Return [X, Y] of the center of cell containing provided text 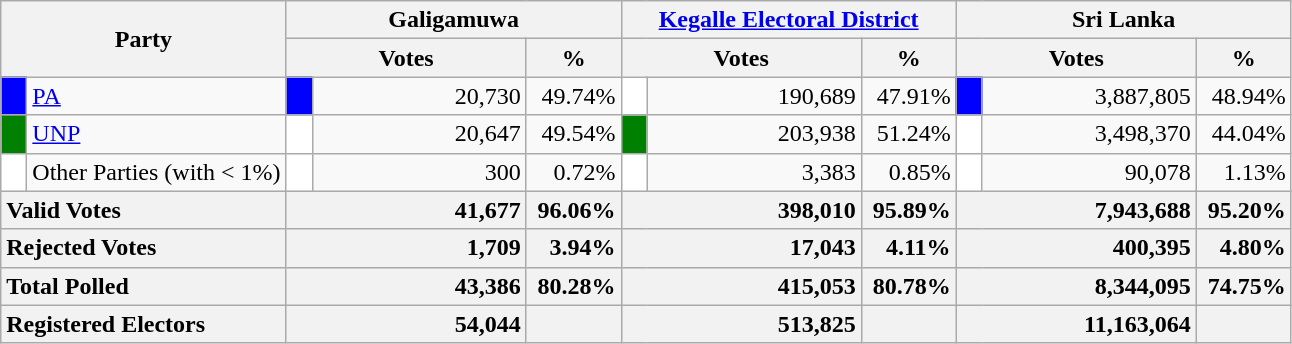
74.75% [1244, 286]
48.94% [1244, 96]
Valid Votes [144, 210]
Total Polled [144, 286]
3,887,805 [1089, 96]
54,044 [406, 324]
80.28% [574, 286]
11,163,064 [1076, 324]
90,078 [1089, 172]
49.74% [574, 96]
41,677 [406, 210]
44.04% [1244, 134]
0.85% [908, 172]
Rejected Votes [144, 248]
20,730 [419, 96]
UNP [156, 134]
80.78% [908, 286]
96.06% [574, 210]
17,043 [741, 248]
95.89% [908, 210]
49.54% [574, 134]
20,647 [419, 134]
8,344,095 [1076, 286]
7,943,688 [1076, 210]
51.24% [908, 134]
190,689 [754, 96]
300 [419, 172]
Kegalle Electoral District [788, 20]
3,498,370 [1089, 134]
513,825 [741, 324]
3,383 [754, 172]
0.72% [574, 172]
400,395 [1076, 248]
3.94% [574, 248]
Registered Electors [144, 324]
4.11% [908, 248]
95.20% [1244, 210]
4.80% [1244, 248]
1.13% [1244, 172]
203,938 [754, 134]
43,386 [406, 286]
Other Parties (with < 1%) [156, 172]
47.91% [908, 96]
Galigamuwa [454, 20]
415,053 [741, 286]
PA [156, 96]
Party [144, 39]
Sri Lanka [1124, 20]
398,010 [741, 210]
1,709 [406, 248]
